Locate the cell with the specified text and output its [X, Y] center coordinate. 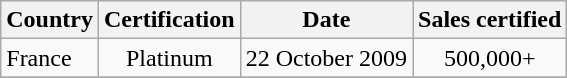
Certification [169, 20]
Date [326, 20]
Country [50, 20]
Platinum [169, 58]
Sales certified [490, 20]
France [50, 58]
22 October 2009 [326, 58]
500,000+ [490, 58]
